Detect which cell encompasses the target text, then output its [x, y] center coordinate. 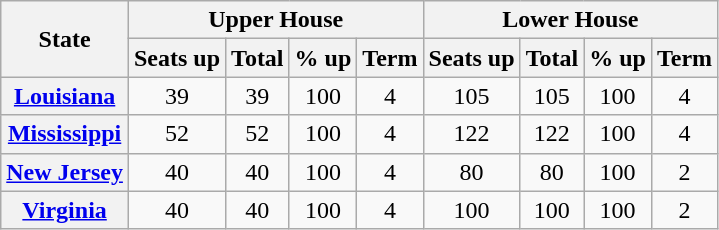
Lower House [570, 20]
State [65, 39]
Upper House [276, 20]
New Jersey [65, 172]
Louisiana [65, 96]
Mississippi [65, 134]
Virginia [65, 210]
